Locate the cell with the specified text and output its [X, Y] center coordinate. 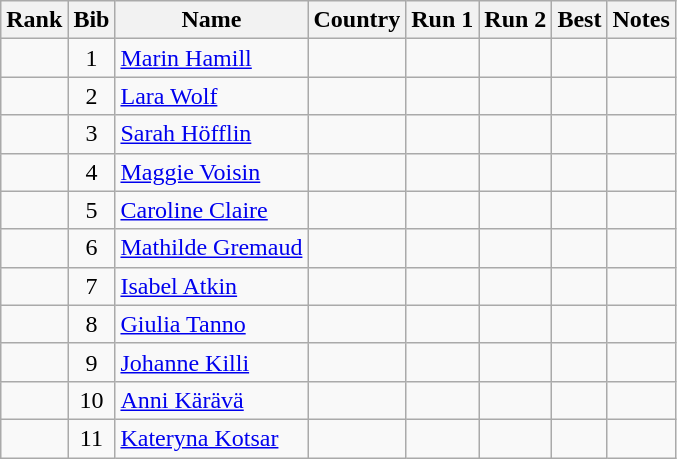
11 [92, 438]
Kateryna Kotsar [212, 438]
Johanne Killi [212, 362]
Run 1 [442, 20]
Sarah Höfflin [212, 134]
4 [92, 172]
Country [357, 20]
Mathilde Gremaud [212, 248]
Run 2 [516, 20]
Notes [641, 20]
Bib [92, 20]
1 [92, 58]
9 [92, 362]
Isabel Atkin [212, 286]
Rank [34, 20]
Maggie Voisin [212, 172]
8 [92, 324]
10 [92, 400]
Best [580, 20]
Marin Hamill [212, 58]
3 [92, 134]
Caroline Claire [212, 210]
Giulia Tanno [212, 324]
Anni Kärävä [212, 400]
Lara Wolf [212, 96]
5 [92, 210]
6 [92, 248]
Name [212, 20]
2 [92, 96]
7 [92, 286]
